Scan for the cell matching the given text and deliver its (X, Y) coordinate at center. 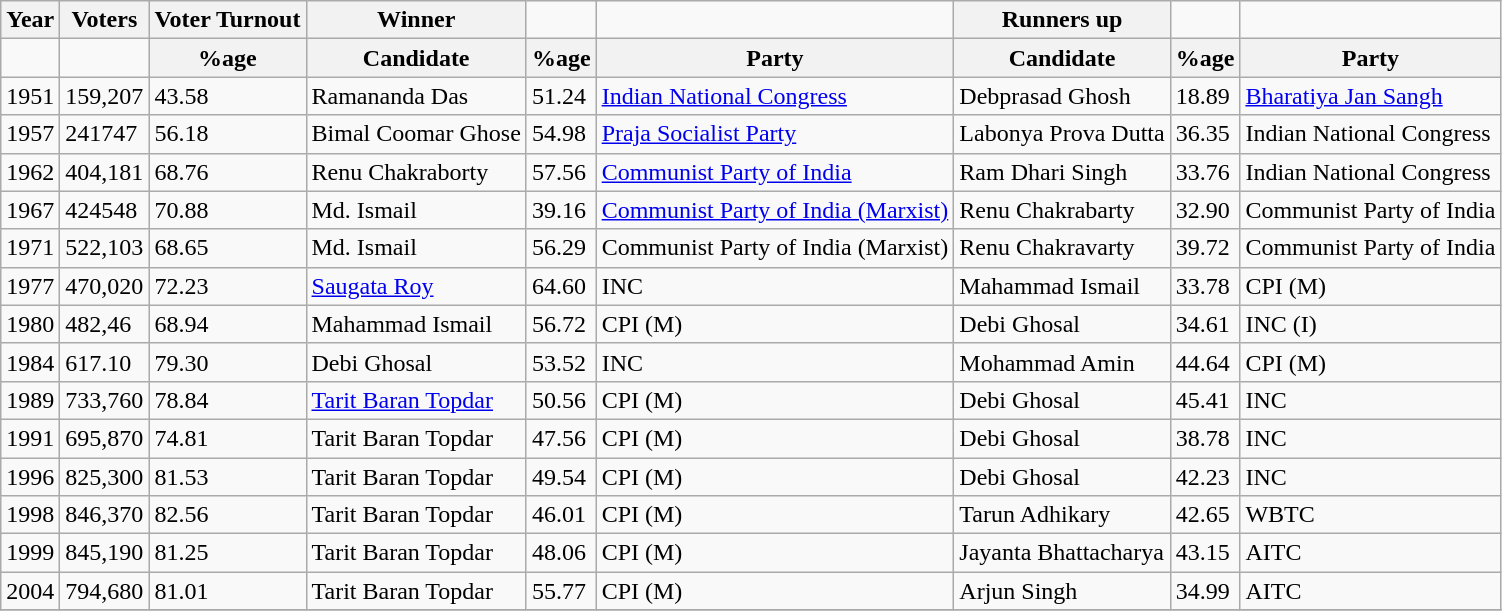
Voter Turnout (228, 20)
47.56 (561, 438)
82.56 (228, 515)
1957 (30, 134)
482,46 (104, 324)
32.90 (1205, 210)
1962 (30, 172)
Ram Dhari Singh (1062, 172)
1951 (30, 96)
46.01 (561, 515)
159,207 (104, 96)
34.61 (1205, 324)
Jayanta Bhattacharya (1062, 553)
Voters (104, 20)
404,181 (104, 172)
49.54 (561, 477)
Renu Chakrabarty (1062, 210)
Arjun Singh (1062, 591)
617.10 (104, 362)
50.56 (561, 400)
51.24 (561, 96)
1998 (30, 515)
1980 (30, 324)
Renu Chakraborty (416, 172)
43.15 (1205, 553)
733,760 (104, 400)
56.29 (561, 248)
34.99 (1205, 591)
54.98 (561, 134)
1977 (30, 286)
Debprasad Ghosh (1062, 96)
45.41 (1205, 400)
695,870 (104, 438)
42.65 (1205, 515)
1999 (30, 553)
44.64 (1205, 362)
Year (30, 20)
48.06 (561, 553)
WBTC (1370, 515)
1989 (30, 400)
33.78 (1205, 286)
38.78 (1205, 438)
81.01 (228, 591)
74.81 (228, 438)
846,370 (104, 515)
Tarun Adhikary (1062, 515)
Saugata Roy (416, 286)
470,020 (104, 286)
57.56 (561, 172)
INC (I) (1370, 324)
Mohammad Amin (1062, 362)
Bharatiya Jan Sangh (1370, 96)
Bimal Coomar Ghose (416, 134)
845,190 (104, 553)
522,103 (104, 248)
39.16 (561, 210)
56.18 (228, 134)
56.72 (561, 324)
Praja Socialist Party (775, 134)
1991 (30, 438)
Renu Chakravarty (1062, 248)
Labonya Prova Dutta (1062, 134)
Winner (416, 20)
68.94 (228, 324)
Ramananda Das (416, 96)
1971 (30, 248)
70.88 (228, 210)
43.58 (228, 96)
424548 (104, 210)
68.76 (228, 172)
241747 (104, 134)
79.30 (228, 362)
825,300 (104, 477)
78.84 (228, 400)
53.52 (561, 362)
Runners up (1062, 20)
39.72 (1205, 248)
794,680 (104, 591)
33.76 (1205, 172)
81.25 (228, 553)
81.53 (228, 477)
1984 (30, 362)
1967 (30, 210)
55.77 (561, 591)
2004 (30, 591)
1996 (30, 477)
68.65 (228, 248)
64.60 (561, 286)
72.23 (228, 286)
18.89 (1205, 96)
42.23 (1205, 477)
36.35 (1205, 134)
